Pinpoint the cell where the given text exists, returning its (X, Y) midpoint coordinate. 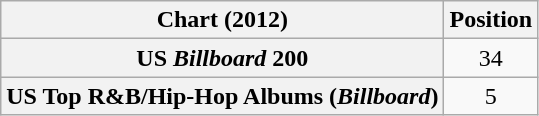
5 (491, 96)
US Billboard 200 (222, 58)
US Top R&B/Hip-Hop Albums (Billboard) (222, 96)
34 (491, 58)
Chart (2012) (222, 20)
Position (491, 20)
